Search for the cell housing the specified text and yield its (X, Y) center coordinate. 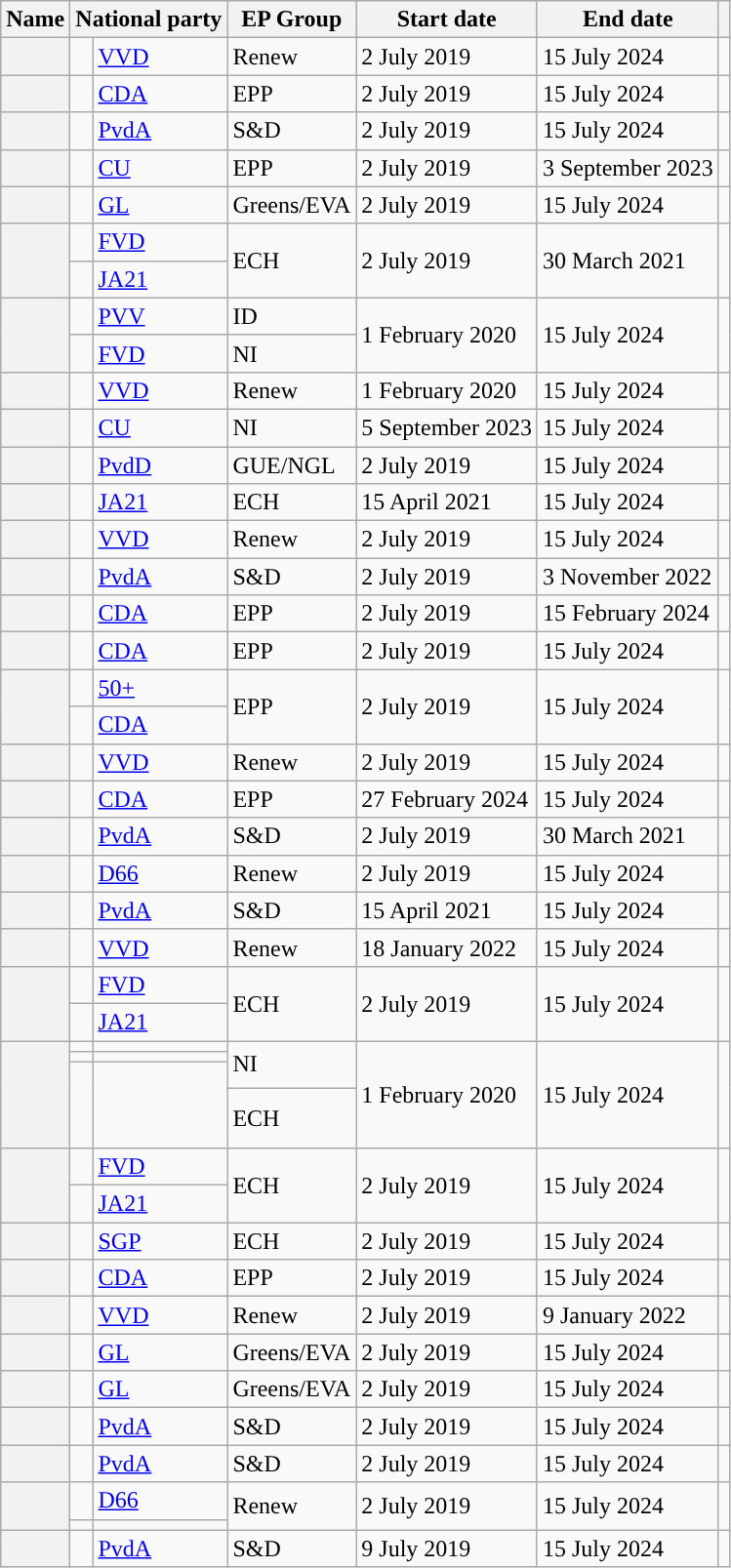
Start date (447, 20)
27 February 2024 (447, 799)
9 January 2022 (628, 1315)
GUE/NGL (292, 465)
PvdD (160, 465)
End date (628, 20)
18 January 2022 (447, 947)
Name (35, 20)
5 September 2023 (447, 427)
SGP (160, 1241)
ID (292, 316)
3 November 2022 (628, 577)
9 July 2019 (447, 1548)
50+ (160, 688)
15 February 2024 (628, 614)
National party (148, 20)
PVV (160, 316)
3 September 2023 (628, 168)
EP Group (292, 20)
